Determine the [X, Y] coordinate at the center of the cell enclosing the given text.  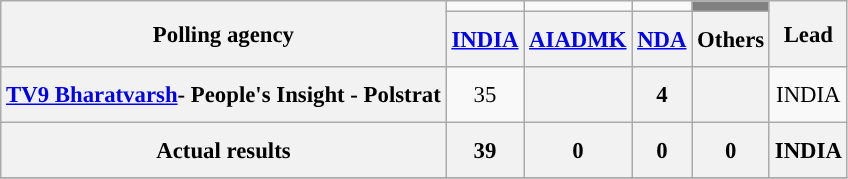
TV9 Bharatvarsh- People's Insight - Polstrat [224, 95]
Lead [808, 34]
4 [662, 95]
35 [485, 95]
Others [731, 40]
39 [485, 151]
Polling agency [224, 34]
NDA [662, 40]
AIADMK [578, 40]
Actual results [224, 151]
